From the cell containing the given text, extract its center point as [x, y] coordinate. 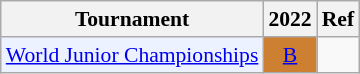
World Junior Championships [132, 55]
Ref [338, 19]
Tournament [132, 19]
B [290, 55]
2022 [290, 19]
